Scan for the cell matching the given text and deliver its [X, Y] coordinate at center. 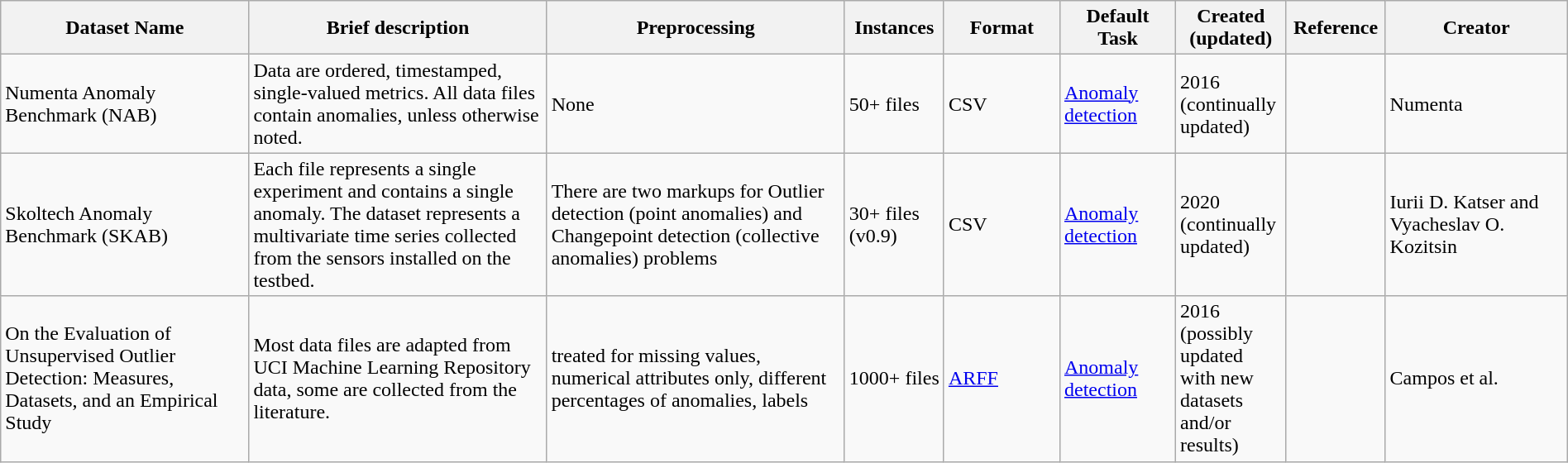
Campos et al. [1476, 379]
Preprocessing [696, 28]
Instances [894, 28]
Brief description [398, 28]
treated for missing values, numerical attributes only, different percentages of anomalies, labels [696, 379]
Most data files are adapted from UCI Machine Learning Repository data, some are collected from the literature. [398, 379]
None [696, 104]
Data are ordered, timestamped, single-valued metrics. All data files contain anomalies, unless otherwise noted. [398, 104]
On the Evaluation of Unsupervised Outlier Detection: Measures, Datasets, and an Empirical Study [125, 379]
ARFF [1002, 379]
There are two markups for Outlier detection (point anomalies) and Changepoint detection (collective anomalies) problems [696, 225]
Created (updated) [1231, 28]
1000+ files [894, 379]
Format [1002, 28]
Creator [1476, 28]
Reference [1336, 28]
Default Task [1117, 28]
Numenta [1476, 104]
30+ files (v0.9) [894, 225]
Numenta Anomaly Benchmark (NAB) [125, 104]
50+ files [894, 104]
Iurii D. Katser and Vyacheslav O. Kozitsin [1476, 225]
2016 (possibly updated with new datasets and/or results) [1231, 379]
Dataset Name [125, 28]
Skoltech Anomaly Benchmark (SKAB) [125, 225]
2016 (continually updated) [1231, 104]
2020 (continually updated) [1231, 225]
